Capture the cell that displays the provided text and extract its (X, Y) central coordinate. 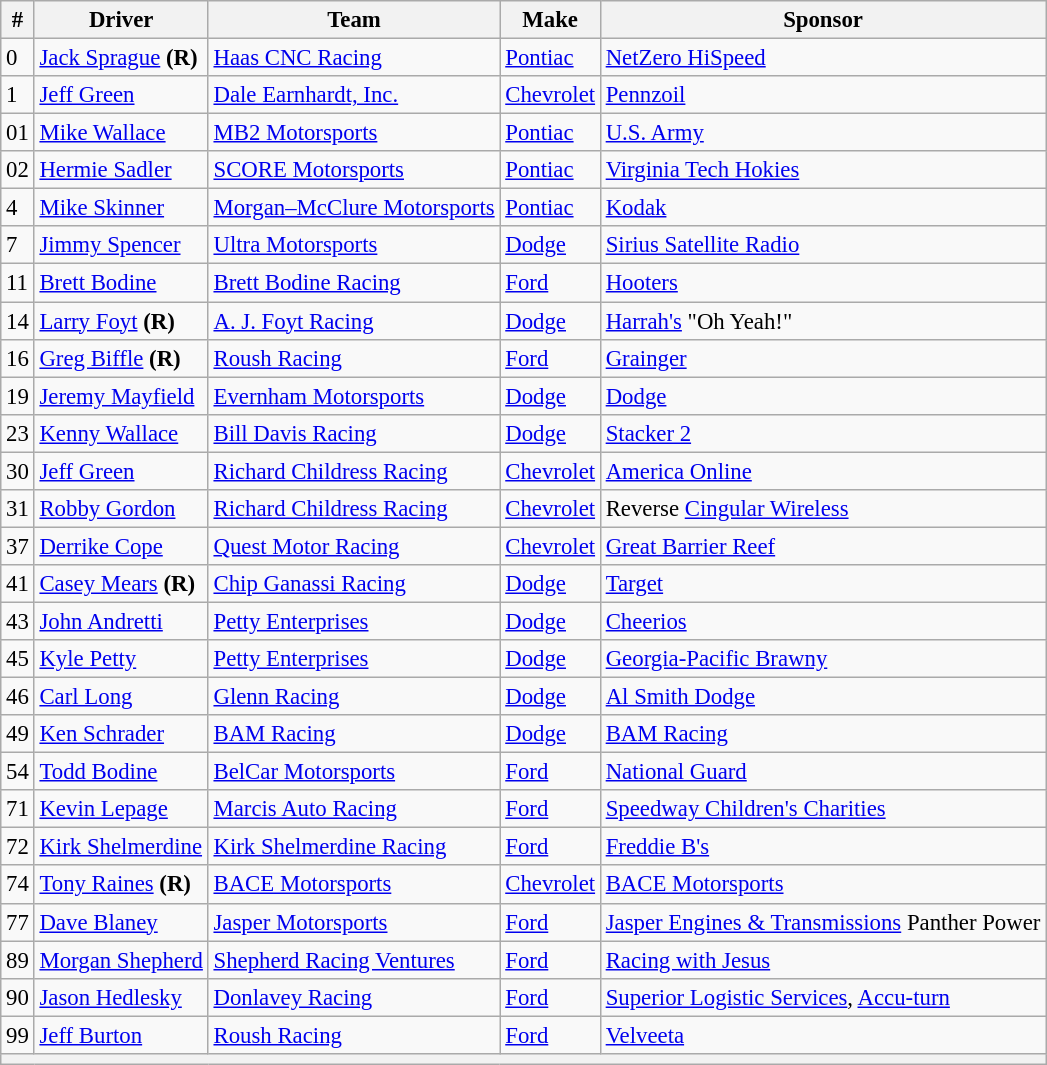
Jeff Burton (121, 1035)
46 (18, 697)
Pennzoil (822, 95)
43 (18, 621)
A. J. Foyt Racing (354, 321)
77 (18, 922)
Derrike Cope (121, 546)
Georgia-Pacific Brawny (822, 659)
Target (822, 584)
Morgan Shepherd (121, 960)
Shepherd Racing Ventures (354, 960)
Sponsor (822, 20)
Carl Long (121, 697)
Todd Bodine (121, 772)
Brett Bodine (121, 283)
Al Smith Dodge (822, 697)
89 (18, 960)
Great Barrier Reef (822, 546)
America Online (822, 471)
Chip Ganassi Racing (354, 584)
16 (18, 358)
4 (18, 208)
54 (18, 772)
45 (18, 659)
72 (18, 847)
Mike Wallace (121, 133)
Harrah's "Oh Yeah!" (822, 321)
Larry Foyt (R) (121, 321)
National Guard (822, 772)
Jeremy Mayfield (121, 396)
Grainger (822, 358)
Dave Blaney (121, 922)
71 (18, 809)
31 (18, 509)
Mike Skinner (121, 208)
02 (18, 170)
1 (18, 95)
Virginia Tech Hokies (822, 170)
John Andretti (121, 621)
Kyle Petty (121, 659)
Jasper Engines & Transmissions Panther Power (822, 922)
Robby Gordon (121, 509)
MB2 Motorsports (354, 133)
SCORE Motorsports (354, 170)
Kenny Wallace (121, 433)
U.S. Army (822, 133)
Evernham Motorsports (354, 396)
BelCar Motorsports (354, 772)
Casey Mears (R) (121, 584)
Superior Logistic Services, Accu-turn (822, 997)
74 (18, 885)
49 (18, 734)
Hooters (822, 283)
19 (18, 396)
30 (18, 471)
# (18, 20)
Brett Bodine Racing (354, 283)
41 (18, 584)
Speedway Children's Charities (822, 809)
Jack Sprague (R) (121, 58)
Jimmy Spencer (121, 245)
Stacker 2 (822, 433)
Bill Davis Racing (354, 433)
Reverse Cingular Wireless (822, 509)
Glenn Racing (354, 697)
Donlavey Racing (354, 997)
Team (354, 20)
Kevin Lepage (121, 809)
Sirius Satellite Radio (822, 245)
Kirk Shelmerdine (121, 847)
Ken Schrader (121, 734)
23 (18, 433)
0 (18, 58)
Cheerios (822, 621)
Hermie Sadler (121, 170)
11 (18, 283)
Quest Motor Racing (354, 546)
Jasper Motorsports (354, 922)
NetZero HiSpeed (822, 58)
Freddie B's (822, 847)
7 (18, 245)
37 (18, 546)
Greg Biffle (R) (121, 358)
Driver (121, 20)
Dale Earnhardt, Inc. (354, 95)
14 (18, 321)
99 (18, 1035)
Marcis Auto Racing (354, 809)
Ultra Motorsports (354, 245)
01 (18, 133)
Haas CNC Racing (354, 58)
Tony Raines (R) (121, 885)
Racing with Jesus (822, 960)
Jason Hedlesky (121, 997)
Kirk Shelmerdine Racing (354, 847)
Make (550, 20)
Velveeta (822, 1035)
Morgan–McClure Motorsports (354, 208)
90 (18, 997)
Kodak (822, 208)
